Return [x, y] of the center of cell containing provided text 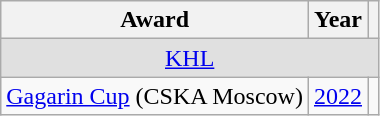
KHL [190, 58]
Gagarin Cup (CSKA Moscow) [155, 96]
Year [338, 20]
2022 [338, 96]
Award [155, 20]
